Capture the cell that displays the provided text and extract its (X, Y) central coordinate. 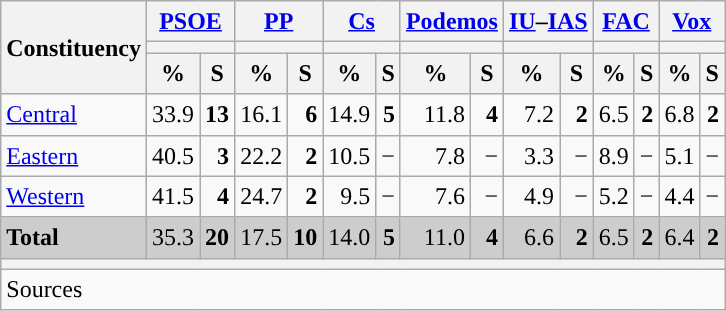
PSOE (190, 22)
Sources (363, 290)
4.4 (680, 196)
7.6 (435, 196)
10 (306, 238)
35.3 (172, 238)
6.6 (531, 238)
6.8 (680, 114)
FAC (626, 22)
PP (279, 22)
24.7 (262, 196)
14.9 (350, 114)
Eastern (74, 156)
Vox (692, 22)
Central (74, 114)
3 (218, 156)
11.0 (435, 238)
Cs (362, 22)
Western (74, 196)
22.2 (262, 156)
14.0 (350, 238)
16.1 (262, 114)
40.5 (172, 156)
3.3 (531, 156)
9.5 (350, 196)
8.9 (614, 156)
IU–IAS (548, 22)
11.8 (435, 114)
7.8 (435, 156)
Total (74, 238)
6 (306, 114)
6.4 (680, 238)
5.2 (614, 196)
13 (218, 114)
20 (218, 238)
Constituency (74, 48)
Podemos (452, 22)
7.2 (531, 114)
33.9 (172, 114)
10.5 (350, 156)
41.5 (172, 196)
17.5 (262, 238)
4.9 (531, 196)
5.1 (680, 156)
